Capture the cell that displays the provided text and extract its (X, Y) central coordinate. 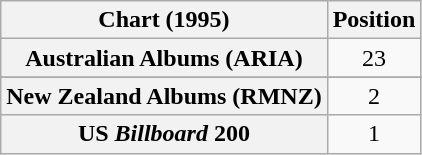
Chart (1995) (164, 20)
US Billboard 200 (164, 134)
23 (374, 58)
1 (374, 134)
Australian Albums (ARIA) (164, 58)
Position (374, 20)
2 (374, 96)
New Zealand Albums (RMNZ) (164, 96)
